From the cell containing the given text, extract its center point as [x, y] coordinate. 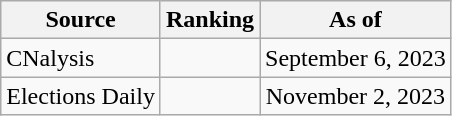
CNalysis [81, 58]
September 6, 2023 [356, 58]
As of [356, 20]
Elections Daily [81, 96]
Source [81, 20]
Ranking [210, 20]
November 2, 2023 [356, 96]
